For the text-containing cell, return its midpoint in (x, y) coordinate format. 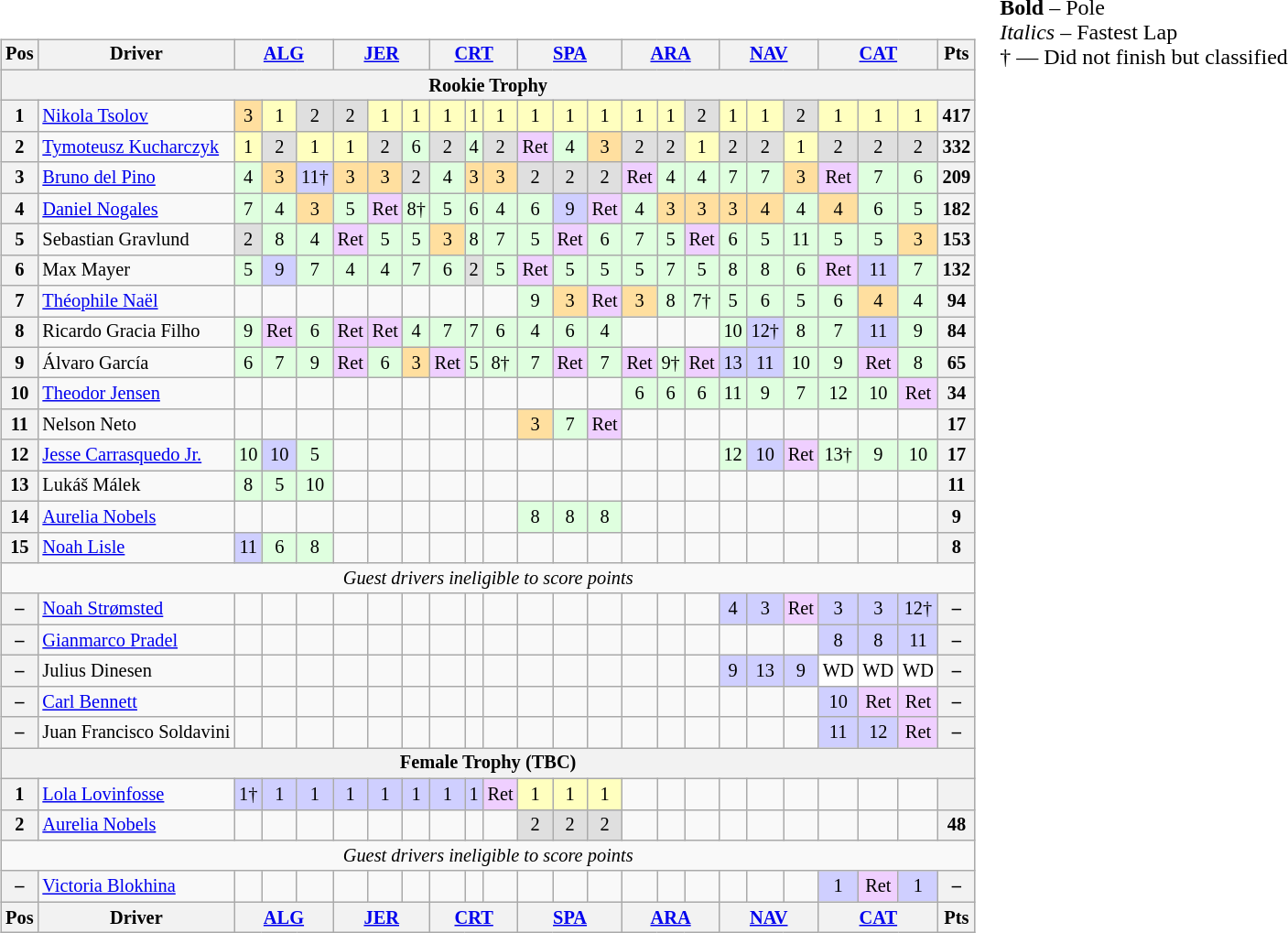
1† (248, 794)
15 (19, 548)
209 (957, 178)
94 (957, 301)
132 (957, 270)
Sebastian Gravlund (135, 240)
Lola Lovinfosse (135, 794)
9† (671, 363)
Álvaro García (135, 363)
182 (957, 209)
Lukáš Málek (135, 486)
Gianmarco Pradel (135, 640)
Daniel Nogales (135, 209)
Ricardo Gracia Filho (135, 332)
Carl Bennett (135, 701)
Bruno del Pino (135, 178)
Tymoteusz Kucharczyk (135, 147)
417 (957, 116)
Max Mayer (135, 270)
332 (957, 147)
14 (19, 516)
Victoria Blokhina (135, 886)
Nikola Tsolov (135, 116)
Noah Strømsted (135, 609)
84 (957, 332)
Noah Lisle (135, 548)
7† (702, 301)
Female Trophy (TBC) (488, 764)
11† (315, 178)
Nelson Neto (135, 425)
Jesse Carrasquedo Jr. (135, 455)
65 (957, 363)
34 (957, 394)
Julius Dinesen (135, 671)
48 (957, 825)
Rookie Trophy (488, 85)
Théophile Naël (135, 301)
Juan Francisco Soldavini (135, 732)
13† (839, 455)
Theodor Jensen (135, 394)
153 (957, 240)
